Detect which cell encompasses the target text, then output its (x, y) center coordinate. 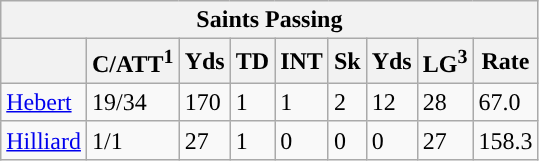
Hebert (44, 102)
Sk (347, 62)
TD (252, 62)
2 (347, 102)
LG3 (445, 62)
19/34 (132, 102)
Saints Passing (270, 20)
170 (204, 102)
12 (392, 102)
67.0 (506, 102)
C/ATT1 (132, 62)
Hilliard (44, 140)
28 (445, 102)
INT (302, 62)
Rate (506, 62)
1/1 (132, 140)
158.3 (506, 140)
